Return the [x, y] coordinate for the center point of the cell that contains the specified text.  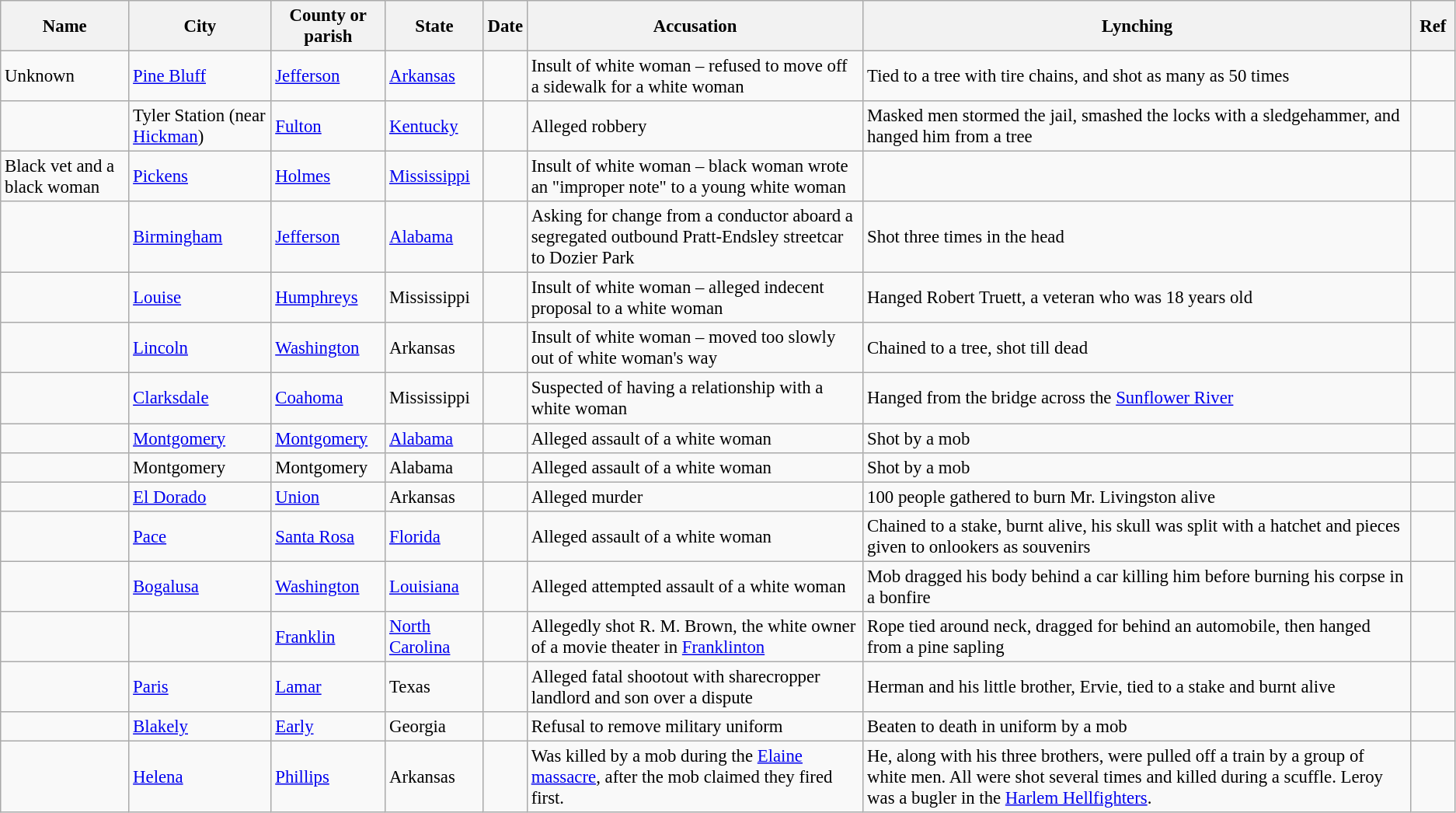
Name [65, 26]
Black vet and a black woman [65, 177]
Alleged attempted assault of a white woman [695, 586]
Fulton [328, 126]
Chained to a tree, shot till dead [1137, 348]
North Carolina [434, 637]
Ref [1433, 26]
Suspected of having a relationship with a white woman [695, 398]
Birmingham [200, 237]
Insult of white woman – moved too slowly out of white woman's way [695, 348]
Union [328, 497]
Santa Rosa [328, 536]
Tyler Station (near Hickman) [200, 126]
Beaten to death in uniform by a mob [1137, 727]
Allegedly shot R. M. Brown, the white owner of a movie theater in Franklinton [695, 637]
Unknown [65, 76]
Masked men stormed the jail, smashed the locks with a sledgehammer, and hanged him from a tree [1137, 126]
Hanged from the bridge across the Sunflower River [1137, 398]
Florida [434, 536]
Date [505, 26]
Asking for change from a conductor aboard a segregated outbound Pratt-Endsley streetcar to Dozier Park [695, 237]
Alleged fatal shootout with sharecropper landlord and son over a dispute [695, 687]
Franklin [328, 637]
Blakely [200, 727]
Refusal to remove military uniform [695, 727]
Alleged murder [695, 497]
Alleged robbery [695, 126]
Bogalusa [200, 586]
Pace [200, 536]
Holmes [328, 177]
Paris [200, 687]
Texas [434, 687]
State [434, 26]
Lamar [328, 687]
Phillips [328, 776]
Pine Bluff [200, 76]
100 people gathered to burn Mr. Livingston alive [1137, 497]
Humphreys [328, 298]
Insult of white woman – black woman wrote an "improper note" to a young white woman [695, 177]
Helena [200, 776]
Pickens [200, 177]
Lincoln [200, 348]
Insult of white woman – refused to move off a sidewalk for a white woman [695, 76]
Herman and his little brother, Ervie, tied to a stake and burnt alive [1137, 687]
Chained to a stake, burnt alive, his skull was split with a hatchet and pieces given to onlookers as souvenirs [1137, 536]
County or parish [328, 26]
Mob dragged his body behind a car killing him before burning his corpse in a bonfire [1137, 586]
Hanged Robert Truett, a veteran who was 18 years old [1137, 298]
Accusation [695, 26]
Early [328, 727]
Louise [200, 298]
Shot three times in the head [1137, 237]
Louisiana [434, 586]
Insult of white woman – alleged indecent proposal to a white woman [695, 298]
Was killed by a mob during the Elaine massacre, after the mob claimed they fired first. [695, 776]
Rope tied around neck, dragged for behind an automobile, then hanged from a pine sapling [1137, 637]
Kentucky [434, 126]
Clarksdale [200, 398]
El Dorado [200, 497]
Tied to a tree with tire chains, and shot as many as 50 times [1137, 76]
Lynching [1137, 26]
Coahoma [328, 398]
City [200, 26]
Georgia [434, 727]
